Provide the [x, y] coordinate of the cell's center where the given text is located.  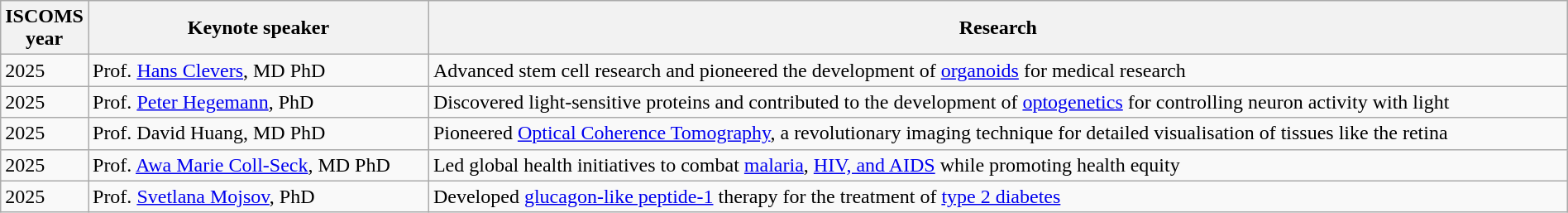
Prof. Peter Hegemann, PhD [258, 102]
Led global health initiatives to combat malaria, HIV, and AIDS while promoting health equity [997, 165]
Developed glucagon-like peptide-1 therapy for the treatment of type 2 diabetes [997, 196]
Pioneered Optical Coherence Tomography, a revolutionary imaging technique for detailed visualisation of tissues like the retina [997, 133]
ISCOMS year [45, 28]
Discovered light-sensitive proteins and contributed to the development of optogenetics for controlling neuron activity with light [997, 102]
Prof. Svetlana Mojsov, PhD [258, 196]
Prof. David Huang, MD PhD [258, 133]
Keynote speaker [258, 28]
Prof. Hans Clevers, MD PhD [258, 70]
Research [997, 28]
Prof. Awa Marie Coll-Seck, MD PhD [258, 165]
Advanced stem cell research and pioneered the development of organoids for medical research [997, 70]
